Search for the cell housing the specified text and yield its (X, Y) center coordinate. 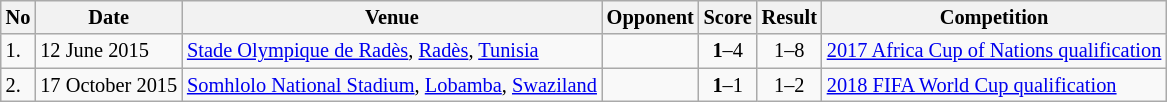
1–8 (790, 51)
1–1 (728, 85)
2. (18, 85)
2017 Africa Cup of Nations qualification (994, 51)
1. (18, 51)
No (18, 17)
Score (728, 17)
1–2 (790, 85)
17 October 2015 (108, 85)
Result (790, 17)
Date (108, 17)
1–4 (728, 51)
Opponent (650, 17)
Somhlolo National Stadium, Lobamba, Swaziland (392, 85)
Competition (994, 17)
Venue (392, 17)
12 June 2015 (108, 51)
2018 FIFA World Cup qualification (994, 85)
Stade Olympique de Radès, Radès, Tunisia (392, 51)
